For the text-containing cell, return its midpoint in [X, Y] coordinate format. 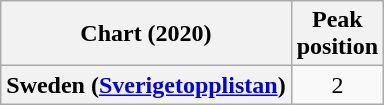
2 [337, 85]
Chart (2020) [146, 34]
Sweden (Sverigetopplistan) [146, 85]
Peakposition [337, 34]
